Return the [X, Y] coordinate for the center point of the cell that contains the specified text.  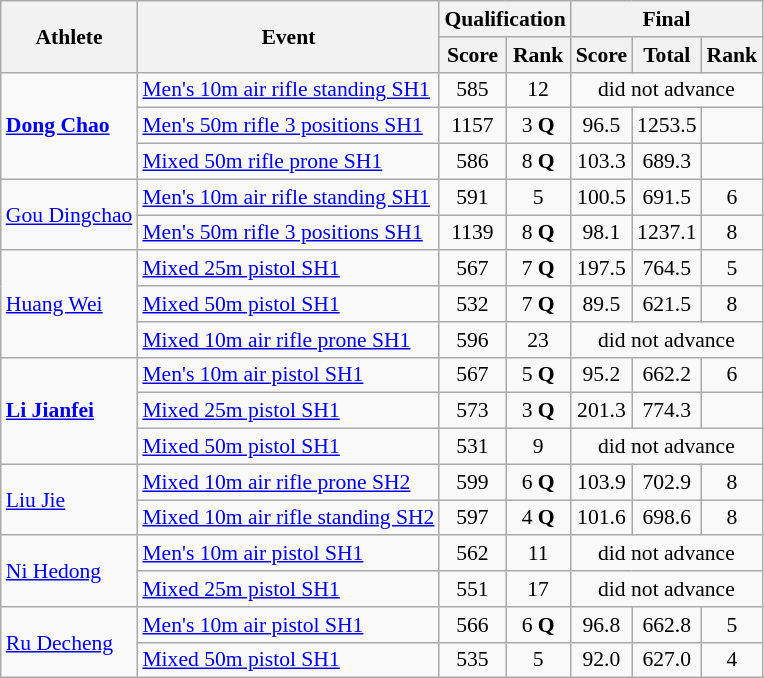
Final [666, 19]
17 [538, 589]
Dong Chao [70, 126]
531 [472, 447]
11 [538, 554]
103.9 [602, 482]
Ru Decheng [70, 642]
535 [472, 660]
Mixed 10m air rifle prone SH2 [288, 482]
Ni Hedong [70, 572]
662.2 [666, 375]
774.3 [666, 411]
197.5 [602, 269]
92.0 [602, 660]
95.2 [602, 375]
1253.5 [666, 126]
89.5 [602, 304]
201.3 [602, 411]
573 [472, 411]
Gou Dingchao [70, 214]
Event [288, 36]
98.1 [602, 233]
Liu Jie [70, 500]
Mixed 50m rifle prone SH1 [288, 162]
103.3 [602, 162]
532 [472, 304]
562 [472, 554]
Total [666, 55]
764.5 [666, 269]
621.5 [666, 304]
691.5 [666, 197]
586 [472, 162]
Mixed 10m air rifle prone SH1 [288, 340]
689.3 [666, 162]
Qualification [504, 19]
96.8 [602, 625]
9 [538, 447]
101.6 [602, 518]
5 Q [538, 375]
100.5 [602, 197]
1157 [472, 126]
551 [472, 589]
12 [538, 90]
96.5 [602, 126]
Li Jianfei [70, 410]
1237.1 [666, 233]
627.0 [666, 660]
585 [472, 90]
Athlete [70, 36]
Huang Wei [70, 304]
597 [472, 518]
4 [732, 660]
566 [472, 625]
23 [538, 340]
591 [472, 197]
662.8 [666, 625]
4 Q [538, 518]
599 [472, 482]
Mixed 10m air rifle standing SH2 [288, 518]
698.6 [666, 518]
1139 [472, 233]
596 [472, 340]
702.9 [666, 482]
